Determine the [X, Y] coordinate at the center of the cell enclosing the given text.  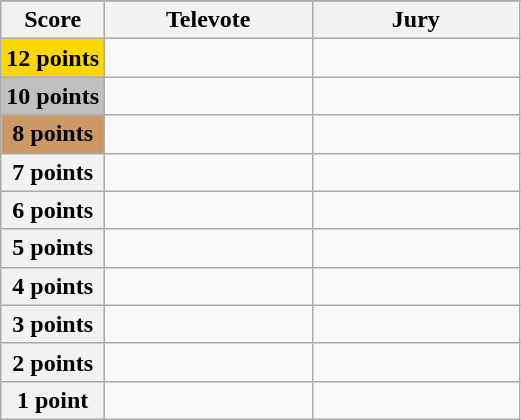
Jury [416, 20]
1 point [53, 400]
2 points [53, 362]
5 points [53, 248]
7 points [53, 172]
8 points [53, 134]
Score [53, 20]
10 points [53, 96]
Televote [209, 20]
12 points [53, 58]
3 points [53, 324]
4 points [53, 286]
6 points [53, 210]
